Detect which cell encompasses the target text, then output its (X, Y) center coordinate. 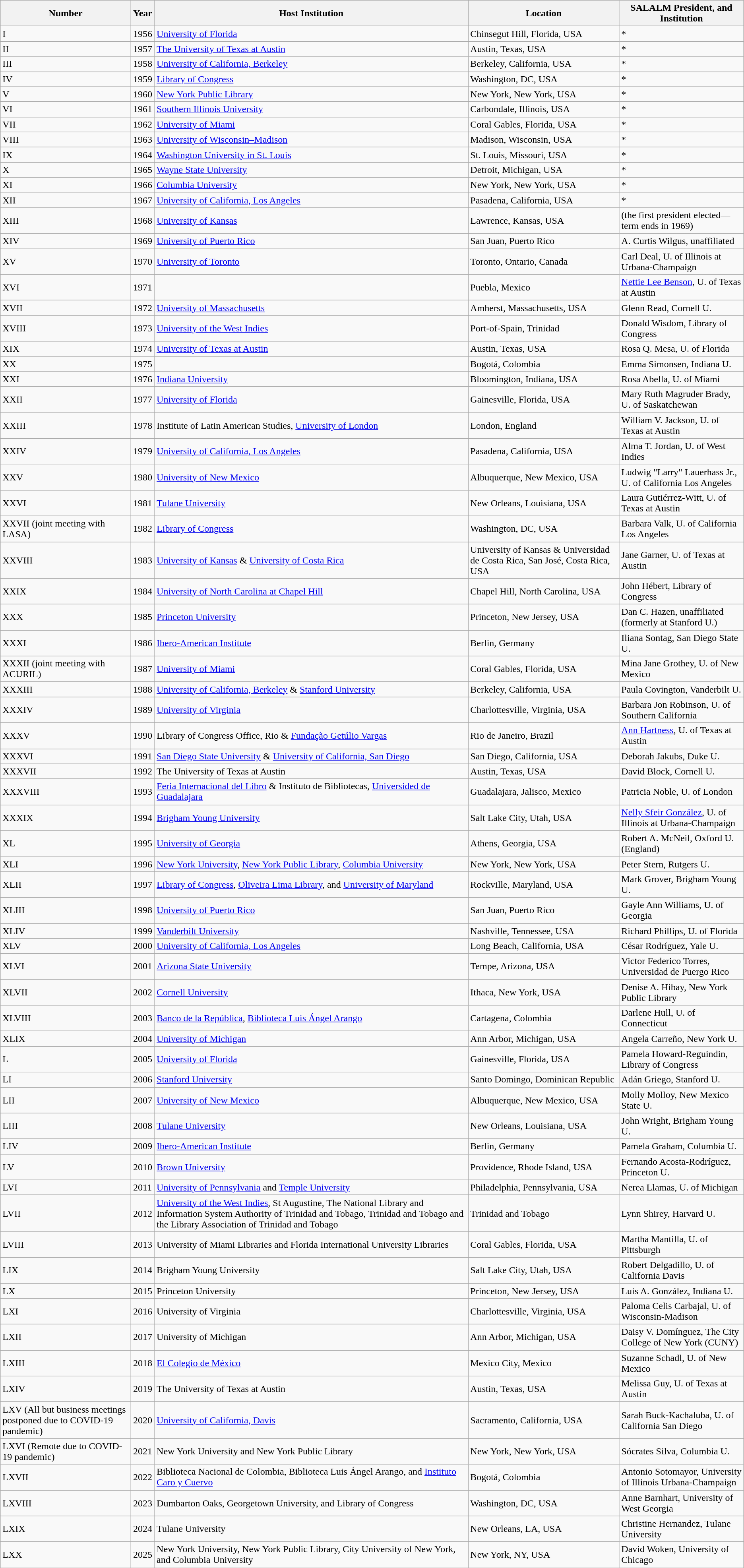
Trinidad and Tobago (544, 1213)
XIX (66, 349)
A. Curtis Wilgus, unaffiliated (681, 241)
Iliana Sontag, San Diego State U. (681, 643)
Alma T. Jordan, U. of West Indies (681, 451)
LXVI (Remote due to COVID-19 pandemic) (66, 1451)
LV (66, 1167)
Dan C. Hazen, unaffiliated (formerly at Stanford U.) (681, 618)
El Colegio de México (312, 1363)
1981 (142, 503)
XLIV (66, 931)
1985 (142, 618)
XLV (66, 946)
LVI (66, 1187)
1992 (142, 771)
Luis A. González, Indiana U. (681, 1291)
2011 (142, 1187)
2012 (142, 1213)
II (66, 49)
Darlene Hull, U. of Connecticut (681, 1018)
Adán Griego, Stanford U. (681, 1080)
1993 (142, 792)
XXV (66, 477)
Peter Stern, Rutgers U. (681, 864)
1977 (142, 400)
2009 (142, 1146)
University of Kansas (312, 221)
LIII (66, 1126)
New York University, New York Public Library, City University of New York, and Columbia University (312, 1554)
Rio de Janeiro, Brazil (544, 736)
1984 (142, 591)
Nashville, Tennessee, USA (544, 931)
Nelly Sfeir González, U. of Illinois at Urbana-Champaign (681, 818)
XLVIII (66, 1018)
Philadelphia, Pennsylvania, USA (544, 1187)
Guadalajara, Jalisco, Mexico (544, 792)
1966 (142, 185)
New York Public Library (312, 94)
Number (66, 14)
University of California, Berkeley & Stanford University (312, 689)
LIX (66, 1270)
1995 (142, 843)
London, England (544, 425)
XXXII (joint meeting with ACURIL) (66, 669)
1988 (142, 689)
University of Pennsylvania and Temple University (312, 1187)
Jane Garner, U. of Texas at Austin (681, 560)
Sarah Buck-Kachaluba, U. of California San Diego (681, 1420)
LXX (66, 1554)
Laura Gutiérrez-Witt, U. of Texas at Austin (681, 503)
XXIII (66, 425)
XXX (66, 618)
LII (66, 1100)
Brown University (312, 1167)
XIII (66, 221)
LXIV (66, 1389)
1986 (142, 643)
1961 (142, 109)
V (66, 94)
SALALM President, and Institution (681, 14)
XIV (66, 241)
XLI (66, 864)
New York University, New York Public Library, Columbia University (312, 864)
2008 (142, 1126)
2017 (142, 1338)
Martha Mantilla, U. of Pittsburgh (681, 1245)
Library of Congress Office, Rio & Fundação Getúlio Vargas (312, 736)
XXXV (66, 736)
XXVII (joint meeting with LASA) (66, 528)
Toronto, Ontario, Canada (544, 261)
Robert Delgadillo, U. of California Davis (681, 1270)
Tempe, Arizona, USA (544, 966)
XXXI (66, 643)
Gayle Ann Williams, U. of Georgia (681, 910)
Wayne State University (312, 170)
XLII (66, 885)
2025 (142, 1554)
XVI (66, 288)
Mexico City, Mexico (544, 1363)
LXIX (66, 1529)
2014 (142, 1270)
Arizona State University (312, 966)
1997 (142, 885)
L (66, 1059)
1974 (142, 349)
Indiana University (312, 379)
Barbara Jon Robinson, U. of Southern California (681, 710)
1971 (142, 288)
LXII (66, 1338)
1987 (142, 669)
1983 (142, 560)
1956 (142, 34)
Long Beach, California, USA (544, 946)
Cartagena, Colombia (544, 1018)
Mary Ruth Magruder Brady, U. of Saskatchewan (681, 400)
XII (66, 200)
University of California, Berkeley (312, 64)
San Diego State University & University of California, San Diego (312, 756)
University of the West Indies (312, 328)
LXI (66, 1311)
Library of Congress, Oliveira Lima Library, and University of Maryland (312, 885)
2013 (142, 1245)
1960 (142, 94)
2018 (142, 1363)
Cornell University (312, 993)
1976 (142, 379)
Nerea Llamas, U. of Michigan (681, 1187)
2002 (142, 993)
Providence, Rhode Island, USA (544, 1167)
Nettie Lee Benson, U. of Texas at Austin (681, 288)
Amherst, Massachusetts, USA (544, 308)
Athens, Georgia, USA (544, 843)
2024 (142, 1529)
VII (66, 124)
1996 (142, 864)
1967 (142, 200)
(the first president elected—term ends in 1969) (681, 221)
University of Wisconsin–Madison (312, 139)
Bloomington, Indiana, USA (544, 379)
Pamela Howard-Reguindin, Library of Congress (681, 1059)
Angela Carreño, New York U. (681, 1039)
1972 (142, 308)
IV (66, 79)
1959 (142, 79)
Feria Internacional del Libro & Instituto de Bibliotecas, Universided de Guadalajara (312, 792)
III (66, 64)
1999 (142, 931)
David Woken, University of Chicago (681, 1554)
Carl Deal, U. of Illinois at Urbana-Champaign (681, 261)
1964 (142, 155)
XXXIX (66, 818)
Emma Simonsen, Indiana U. (681, 364)
New York, NY, USA (544, 1554)
University of Kansas & University of Costa Rica (312, 560)
LXV (All but business meetings postponed due to COVID-19 pandemic) (66, 1420)
Detroit, Michigan, USA (544, 170)
1990 (142, 736)
1965 (142, 170)
Antonio Sotomayor, University of Illinois Urbana-Champaign (681, 1477)
2023 (142, 1503)
Rockville, Maryland, USA (544, 885)
1969 (142, 241)
Donald Wisdom, Library of Congress (681, 328)
2004 (142, 1039)
University of Kansas & Universidad de Costa Rica, San José, Costa Rica, USA (544, 560)
Puebla, Mexico (544, 288)
XLIII (66, 910)
1963 (142, 139)
Denise A. Hibay, New York Public Library (681, 993)
XXVI (66, 503)
Deborah Jakubs, Duke U. (681, 756)
XLVII (66, 993)
Glenn Read, Cornell U. (681, 308)
1980 (142, 477)
David Block, Cornell U. (681, 771)
Suzanne Schadl, U. of New Mexico (681, 1363)
Madison, Wisconsin, USA (544, 139)
Rosa Abella, U. of Miami (681, 379)
New York University and New York Public Library (312, 1451)
XLIX (66, 1039)
Sacramento, California, USA (544, 1420)
Chinsegut Hill, Florida, USA (544, 34)
LI (66, 1080)
2010 (142, 1167)
Sócrates Silva, Columbia U. (681, 1451)
Washington University in St. Louis (312, 155)
XXXVI (66, 756)
Banco de la República, Biblioteca Luis Ángel Arango (312, 1018)
New Orleans, LA, USA (544, 1529)
Rosa Q. Mesa, U. of Florida (681, 349)
IX (66, 155)
Dumbarton Oaks, Georgetown University, and Library of Congress (312, 1503)
Santo Domingo, Dominican Republic (544, 1080)
2000 (142, 946)
LIV (66, 1146)
Ann Hartness, U. of Texas at Austin (681, 736)
Melissa Guy, U. of Texas at Austin (681, 1389)
St. Louis, Missouri, USA (544, 155)
2022 (142, 1477)
Host Institution (312, 14)
1998 (142, 910)
University of Toronto (312, 261)
Barbara Valk, U. of California Los Angeles (681, 528)
XXII (66, 400)
1970 (142, 261)
Richard Phillips, U. of Florida (681, 931)
2003 (142, 1018)
LXVIII (66, 1503)
Southern Illinois University (312, 109)
VI (66, 109)
Vanderbilt University (312, 931)
1975 (142, 364)
Anne Barnhart, University of West Georgia (681, 1503)
Patricia Noble, U. of London (681, 792)
Mina Jane Grothey, U. of New Mexico (681, 669)
William V. Jackson, U. of Texas at Austin (681, 425)
XL (66, 843)
1958 (142, 64)
2006 (142, 1080)
XXXIII (66, 689)
1979 (142, 451)
University of Texas at Austin (312, 349)
Stanford University (312, 1080)
Mark Grover, Brigham Young U. (681, 885)
LXIII (66, 1363)
XX (66, 364)
Lawrence, Kansas, USA (544, 221)
2019 (142, 1389)
1989 (142, 710)
XVII (66, 308)
2015 (142, 1291)
LVIII (66, 1245)
Fernando Acosta-Rodríguez, Princeton U. (681, 1167)
Year (142, 14)
LX (66, 1291)
Paula Covington, Vanderbilt U. (681, 689)
I (66, 34)
Molly Molloy, New Mexico State U. (681, 1100)
1968 (142, 221)
XXVIII (66, 560)
1994 (142, 818)
LVII (66, 1213)
Victor Federico Torres, Universidad de Puergo Rico (681, 966)
XXXVIII (66, 792)
Institute of Latin American Studies, University of London (312, 425)
Ithaca, New York, USA (544, 993)
XV (66, 261)
1973 (142, 328)
University of Massachusetts (312, 308)
Location (544, 14)
XVIII (66, 328)
2021 (142, 1451)
XXIX (66, 591)
Biblioteca Nacional de Colombia, Biblioteca Luis Ángel Arango, and Instituto Caro y Cuervo (312, 1477)
XLVI (66, 966)
John Hébert, Library of Congress (681, 591)
2005 (142, 1059)
XXXIV (66, 710)
XXIV (66, 451)
1982 (142, 528)
Paloma Celis Carbajal, U. of Wisconsin-Madison (681, 1311)
San Diego, California, USA (544, 756)
X (66, 170)
Lynn Shirey, Harvard U. (681, 1213)
LXVII (66, 1477)
2016 (142, 1311)
1978 (142, 425)
1991 (142, 756)
Christine Hernandez, Tulane University (681, 1529)
University of North Carolina at Chapel Hill (312, 591)
XI (66, 185)
Carbondale, Illinois, USA (544, 109)
2020 (142, 1420)
University of Georgia (312, 843)
Columbia University (312, 185)
Daisy V. Domínguez, The City College of New York (CUNY) (681, 1338)
Robert A. McNeil, Oxford U. (England) (681, 843)
2001 (142, 966)
Chapel Hill, North Carolina, USA (544, 591)
1962 (142, 124)
VIII (66, 139)
1957 (142, 49)
2007 (142, 1100)
University of Miami Libraries and Florida International University Libraries (312, 1245)
Ludwig "Larry" Lauerhass Jr., U. of California Los Angeles (681, 477)
XXI (66, 379)
Pamela Graham, Columbia U. (681, 1146)
University of California, Davis (312, 1420)
John Wright, Brigham Young U. (681, 1126)
XXXVII (66, 771)
César Rodríguez, Yale U. (681, 946)
Port-of-Spain, Trinidad (544, 328)
